Search for the cell housing the specified text and yield its (x, y) center coordinate. 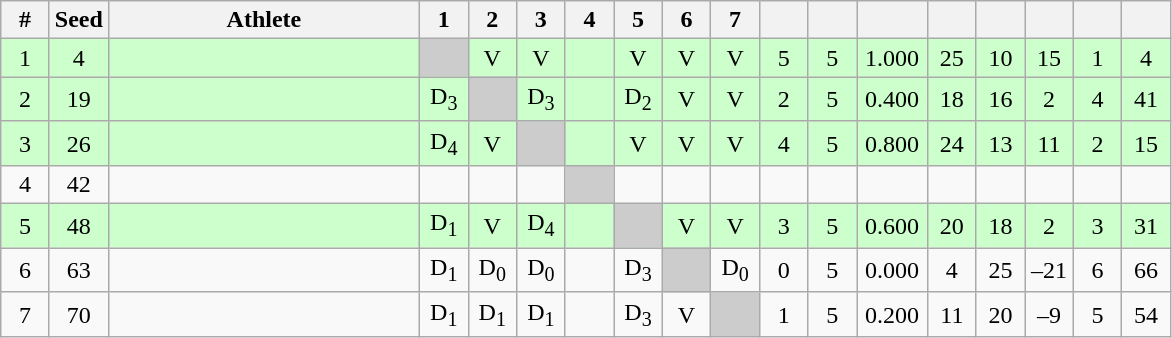
10 (1000, 58)
0.600 (892, 226)
13 (1000, 143)
0 (784, 270)
Seed (78, 20)
48 (78, 226)
D2 (638, 99)
–9 (1050, 314)
Athlete (264, 20)
# (26, 20)
–21 (1050, 270)
16 (1000, 99)
0.400 (892, 99)
0.800 (892, 143)
0.000 (892, 270)
66 (1146, 270)
0.200 (892, 314)
31 (1146, 226)
42 (78, 185)
63 (78, 270)
1.000 (892, 58)
70 (78, 314)
26 (78, 143)
24 (952, 143)
41 (1146, 99)
54 (1146, 314)
19 (78, 99)
